Extract the (x, y) coordinate from the center of the cell holding the provided text.  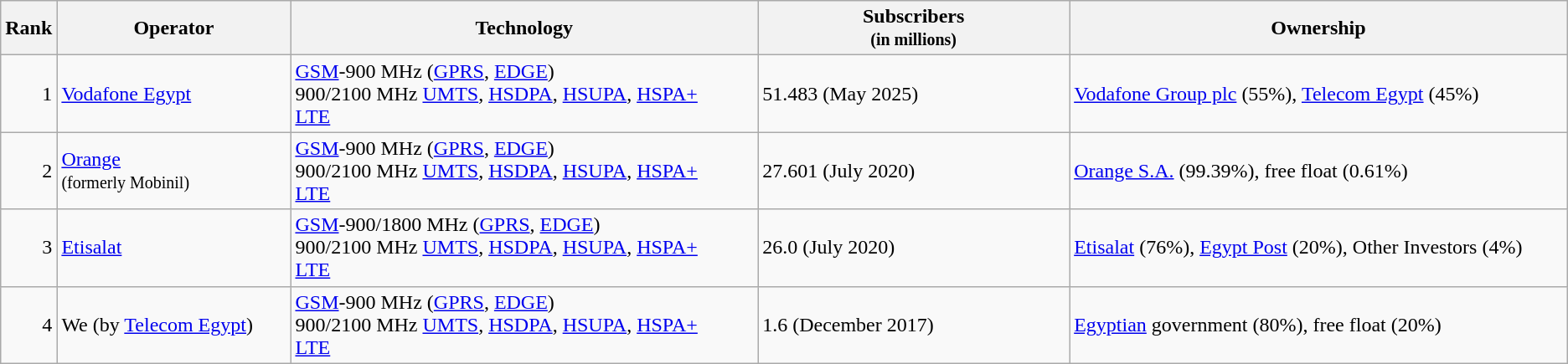
26.0 (July 2020) (914, 248)
Orange(formerly Mobinil) (174, 171)
GSM-900 MHz (GPRS, EDGE) 900/2100 MHz UMTS, HSDPA, HSUPA, HSPA+LTE (524, 325)
27.601 (July 2020) (914, 171)
Etisalat (76%), Egypt Post (20%), Other Investors (4%) (1318, 248)
51.483 (May 2025) (914, 94)
Technology (524, 28)
2 (28, 171)
GSM-900/1800 MHz (GPRS, EDGE)900/2100 MHz UMTS, HSDPA, HSUPA, HSPA+LTE (524, 248)
Operator (174, 28)
1.6 (December 2017) (914, 325)
3 (28, 248)
Vodafone Group plc (55%), Telecom Egypt (45%) (1318, 94)
Egyptian government (80%), free float (20%) (1318, 325)
Etisalat (174, 248)
We (by Telecom Egypt) (174, 325)
4 (28, 325)
Orange S.A. (99.39%), free float (0.61%) (1318, 171)
Ownership (1318, 28)
Subscribers(in millions) (914, 28)
Vodafone Egypt (174, 94)
1 (28, 94)
Rank (28, 28)
